Capture the cell that displays the provided text and extract its (x, y) central coordinate. 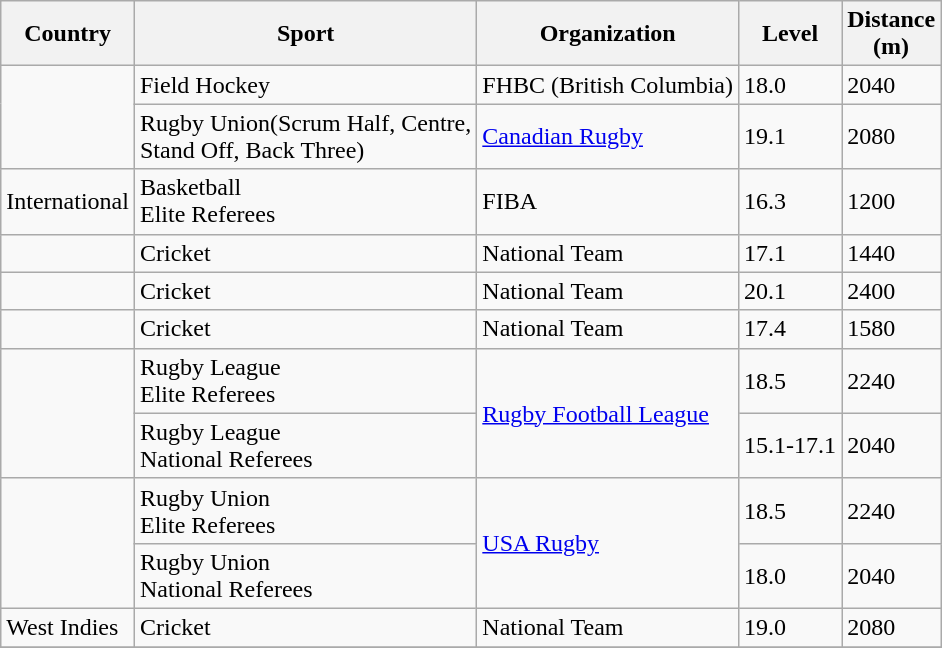
Distance(m) (892, 34)
Country (68, 34)
West Indies (68, 627)
FHBC (British Columbia) (608, 85)
15.1-17.1 (790, 446)
19.1 (790, 136)
Rugby LeagueNational Referees (305, 446)
1580 (892, 329)
Field Hockey (305, 85)
Organization (608, 34)
Canadian Rugby (608, 136)
2400 (892, 291)
BasketballElite Referees (305, 202)
20.1 (790, 291)
17.4 (790, 329)
1200 (892, 202)
Rugby Union(Scrum Half, Centre,Stand Off, Back Three) (305, 136)
19.0 (790, 627)
Rugby Football League (608, 413)
Level (790, 34)
17.1 (790, 253)
International (68, 202)
Rugby Union Elite Referees (305, 510)
16.3 (790, 202)
1440 (892, 253)
Rugby UnionNational Referees (305, 576)
FIBA (608, 202)
Rugby League Elite Referees (305, 380)
USA Rugby (608, 543)
Sport (305, 34)
